Return (x, y) of the center of cell containing provided text 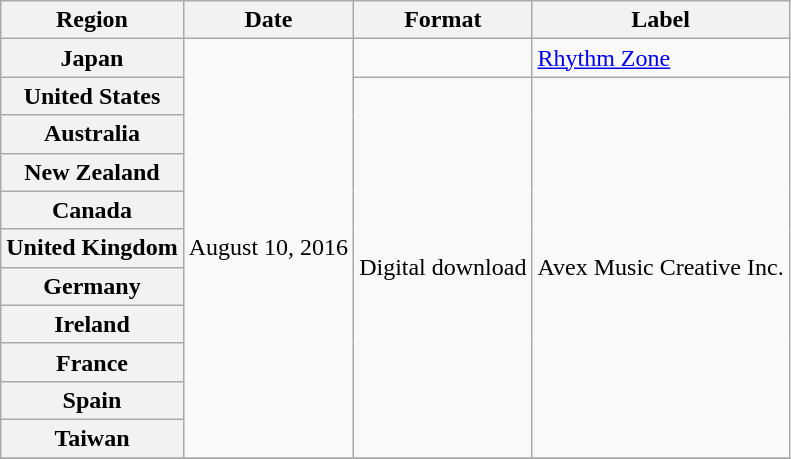
Avex Music Creative Inc. (660, 268)
August 10, 2016 (268, 248)
New Zealand (92, 172)
Digital download (443, 268)
Label (660, 20)
France (92, 362)
Spain (92, 400)
Japan (92, 58)
Region (92, 20)
Germany (92, 286)
Rhythm Zone (660, 58)
United States (92, 96)
Date (268, 20)
Ireland (92, 324)
Canada (92, 210)
Australia (92, 134)
Format (443, 20)
United Kingdom (92, 248)
Taiwan (92, 438)
